Scan for the cell matching the given text and deliver its [X, Y] coordinate at center. 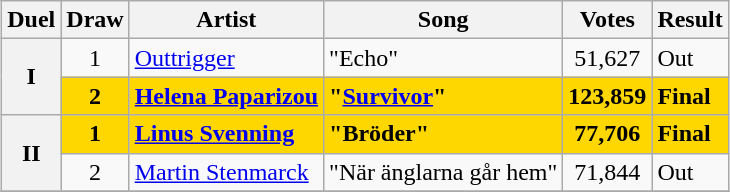
51,627 [608, 58]
Martin Stenmarck [226, 172]
II [32, 153]
77,706 [608, 134]
Outtrigger [226, 58]
Duel [32, 20]
"Survivor" [444, 96]
I [32, 77]
"Echo" [444, 58]
123,859 [608, 96]
Result [690, 20]
71,844 [608, 172]
Votes [608, 20]
Draw [95, 20]
"När änglarna går hem" [444, 172]
Song [444, 20]
Linus Svenning [226, 134]
Artist [226, 20]
Helena Paparizou [226, 96]
"Bröder" [444, 134]
